From the cell containing the given text, extract its center point as (X, Y) coordinate. 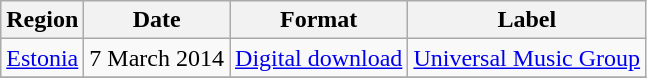
Universal Music Group (527, 58)
Format (319, 20)
7 March 2014 (157, 58)
Region (42, 20)
Estonia (42, 58)
Label (527, 20)
Date (157, 20)
Digital download (319, 58)
